Locate the cell with the specified text and output its [X, Y] center coordinate. 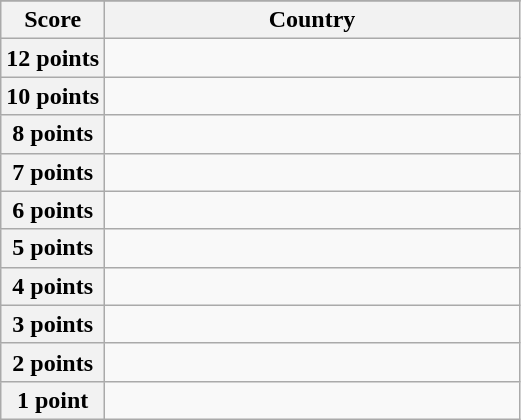
10 points [53, 96]
7 points [53, 172]
5 points [53, 248]
2 points [53, 362]
12 points [53, 58]
8 points [53, 134]
1 point [53, 400]
Score [53, 20]
3 points [53, 324]
6 points [53, 210]
4 points [53, 286]
Country [312, 20]
